Detect which cell encompasses the target text, then output its (X, Y) center coordinate. 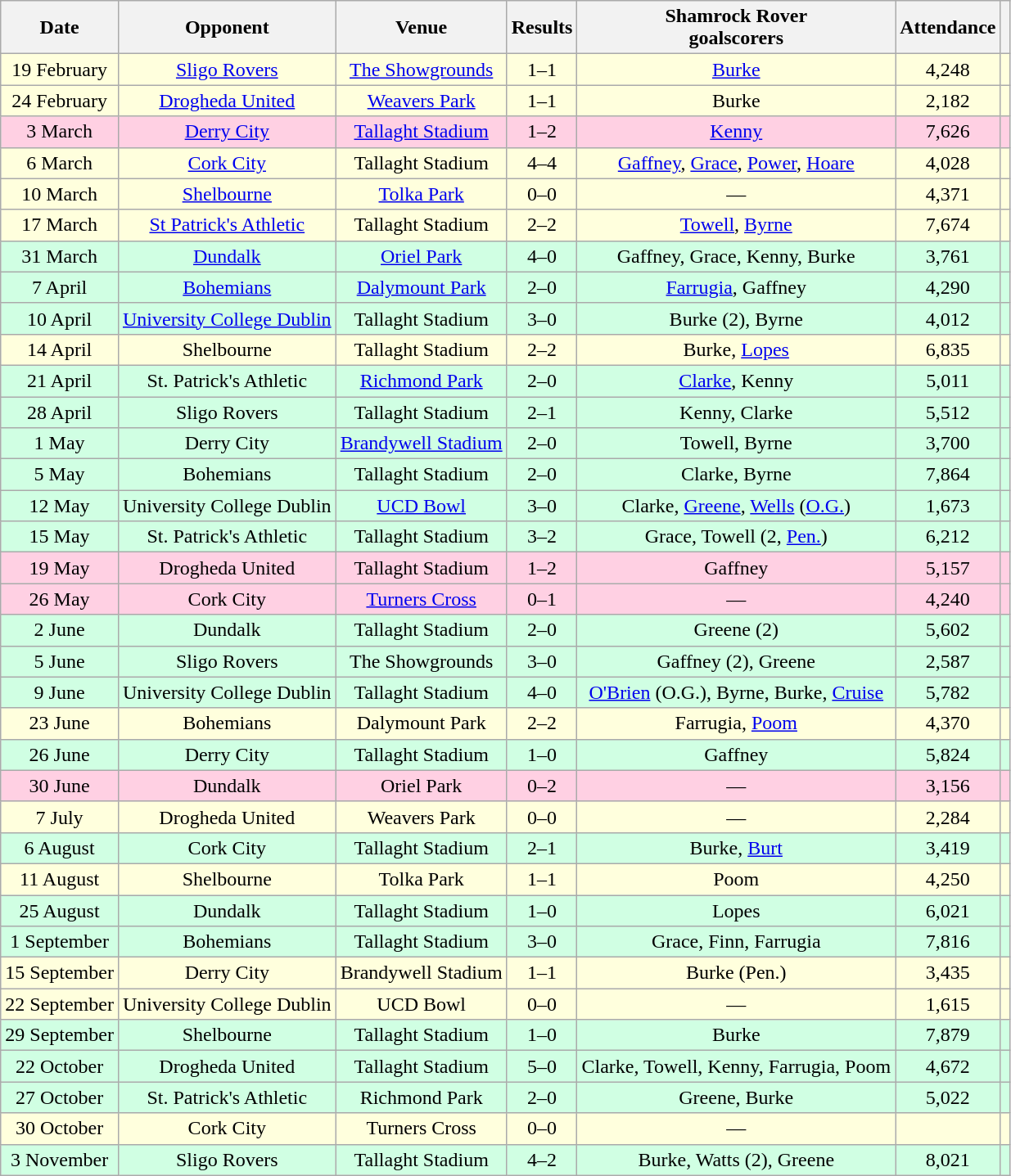
11 August (60, 879)
30 October (60, 1129)
Greene (2) (737, 630)
4,012 (948, 318)
3 November (60, 1160)
4,240 (948, 599)
3,761 (948, 256)
7,864 (948, 475)
Gaffney, Grace, Kenny, Burke (737, 256)
Attendance (948, 28)
5,602 (948, 630)
Clarke, Greene, Wells (O.G.) (737, 506)
4,248 (948, 70)
Gaffney (2), Greene (737, 661)
Poom (737, 879)
22 October (60, 1066)
3–2 (542, 537)
3,156 (948, 786)
Clarke, Byrne (737, 475)
1,673 (948, 506)
Clarke, Towell, Kenny, Farrugia, Poom (737, 1066)
19 May (60, 568)
19 February (60, 70)
Grace, Towell (2, Pen.) (737, 537)
6,212 (948, 537)
4,672 (948, 1066)
Farrugia, Poom (737, 723)
2,587 (948, 661)
8,021 (948, 1160)
5,157 (948, 568)
4–4 (542, 163)
5,022 (948, 1097)
3 March (60, 132)
5–0 (542, 1066)
Results (542, 28)
6,021 (948, 911)
31 March (60, 256)
23 June (60, 723)
Grace, Finn, Farrugia (737, 942)
14 April (60, 349)
Gaffney, Grace, Power, Hoare (737, 163)
28 April (60, 412)
St Patrick's Athletic (227, 225)
25 August (60, 911)
15 September (60, 973)
17 March (60, 225)
O'Brien (O.G.), Byrne, Burke, Cruise (737, 692)
5 May (60, 475)
1 May (60, 444)
2,182 (948, 101)
9 June (60, 692)
7,626 (948, 132)
4,370 (948, 723)
4,371 (948, 194)
4,290 (948, 287)
29 September (60, 1035)
6 March (60, 163)
7 July (60, 817)
Opponent (227, 28)
Burke, Watts (2), Greene (737, 1160)
21 April (60, 381)
26 May (60, 599)
Burke (2), Byrne (737, 318)
7,674 (948, 225)
5,824 (948, 755)
6,835 (948, 349)
Farrugia, Gaffney (737, 287)
10 March (60, 194)
7 April (60, 287)
1,615 (948, 1004)
6 August (60, 848)
5,512 (948, 412)
Shamrock Rovergoalscorers (737, 28)
12 May (60, 506)
5,011 (948, 381)
Kenny (737, 132)
26 June (60, 755)
Date (60, 28)
10 April (60, 318)
4,250 (948, 879)
5,782 (948, 692)
Venue (421, 28)
2 June (60, 630)
4,028 (948, 163)
Kenny, Clarke (737, 412)
27 October (60, 1097)
30 June (60, 786)
Greene, Burke (737, 1097)
7,879 (948, 1035)
0–1 (542, 599)
2,284 (948, 817)
5 June (60, 661)
7,816 (948, 942)
Lopes (737, 911)
Clarke, Kenny (737, 381)
Burke (Pen.) (737, 973)
Burke, Burt (737, 848)
4–2 (542, 1160)
24 February (60, 101)
1 September (60, 942)
3,419 (948, 848)
Burke, Lopes (737, 349)
15 May (60, 537)
3,700 (948, 444)
0–2 (542, 786)
22 September (60, 1004)
3,435 (948, 973)
